From the cell containing the given text, extract its center point as (X, Y) coordinate. 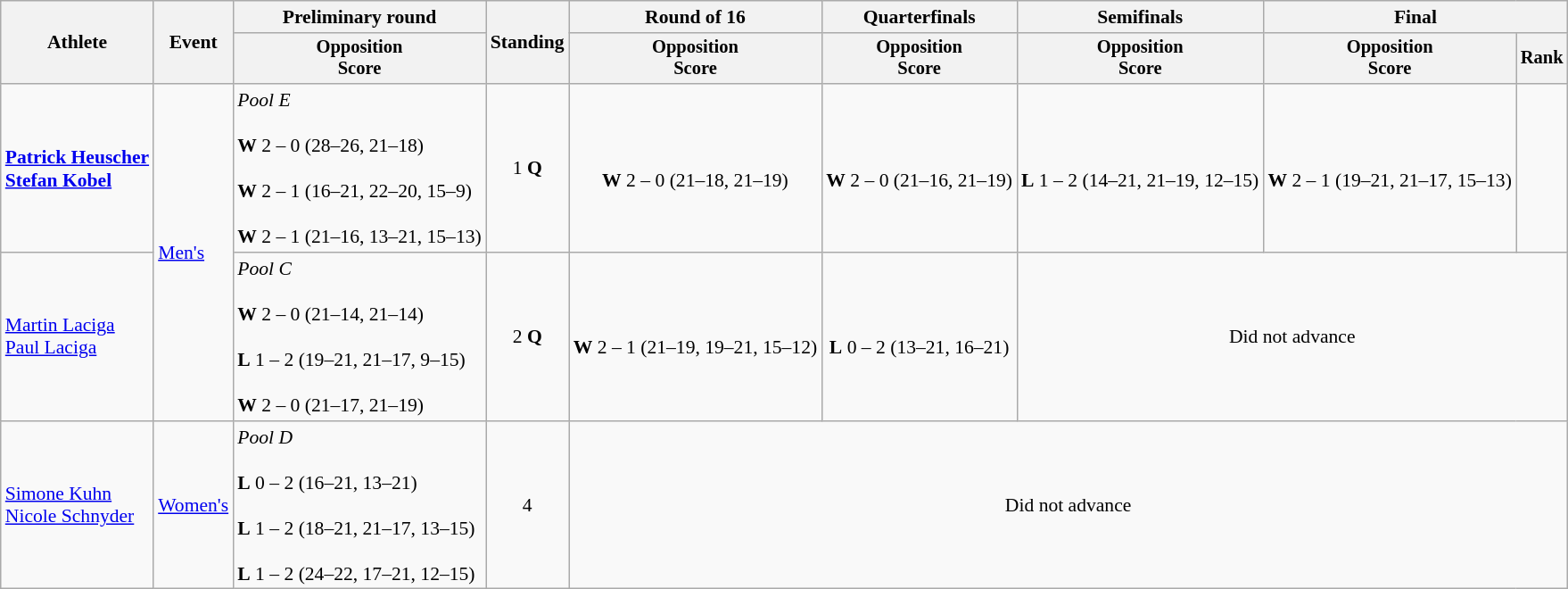
Men's (193, 252)
Patrick HeuscherStefan Kobel (77, 168)
Standing (528, 43)
W 2 – 1 (21–19, 19–21, 15–12) (696, 337)
Did not advance (1292, 337)
W 2 – 1 (19–21, 21–17, 15–13) (1390, 168)
Pool CW 2 – 0 (21–14, 21–14)L 1 – 2 (19–21, 21–17, 9–15)W 2 – 0 (21–17, 21–19) (359, 337)
1 Q (528, 168)
W 2 – 0 (21–16, 21–19) (919, 168)
Semifinals (1140, 17)
Preliminary round (359, 17)
2 Q (528, 337)
L 0 – 2 (13–21, 16–21) (919, 337)
Rank (1542, 59)
Final (1415, 17)
Athlete (77, 43)
L 1 – 2 (14–21, 21–19, 12–15) (1140, 168)
Pool EW 2 – 0 (28–26, 21–18)W 2 – 1 (16–21, 22–20, 15–9)W 2 – 1 (21–16, 13–21, 15–13) (359, 168)
Event (193, 43)
Martin LacigaPaul Laciga (77, 337)
Round of 16 (696, 17)
Quarterfinals (919, 17)
W 2 – 0 (21–18, 21–19) (696, 168)
